Detect which cell encompasses the target text, then output its [X, Y] center coordinate. 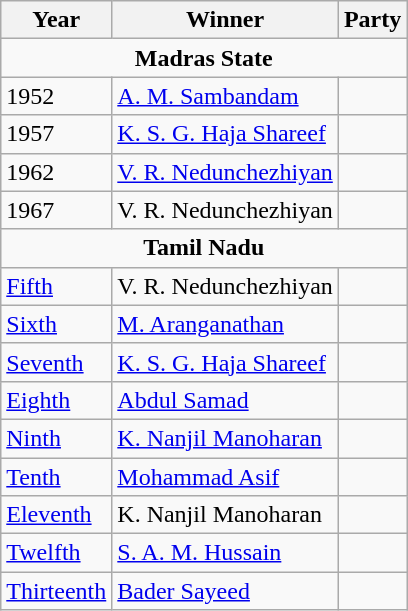
Sixth [56, 324]
Mohammad Asif [226, 477]
Twelfth [56, 553]
Ninth [56, 438]
Abdul Samad [226, 400]
1962 [56, 172]
Bader Sayeed [226, 591]
1957 [56, 134]
Fifth [56, 286]
Tamil Nadu [204, 248]
1952 [56, 96]
Madras State [204, 58]
Thirteenth [56, 591]
Eighth [56, 400]
Year [56, 20]
Tenth [56, 477]
M. Aranganathan [226, 324]
Seventh [56, 362]
A. M. Sambandam [226, 96]
Party [372, 20]
Eleventh [56, 515]
1967 [56, 210]
S. A. M. Hussain [226, 553]
Winner [226, 20]
